Capture the cell that displays the provided text and extract its [x, y] central coordinate. 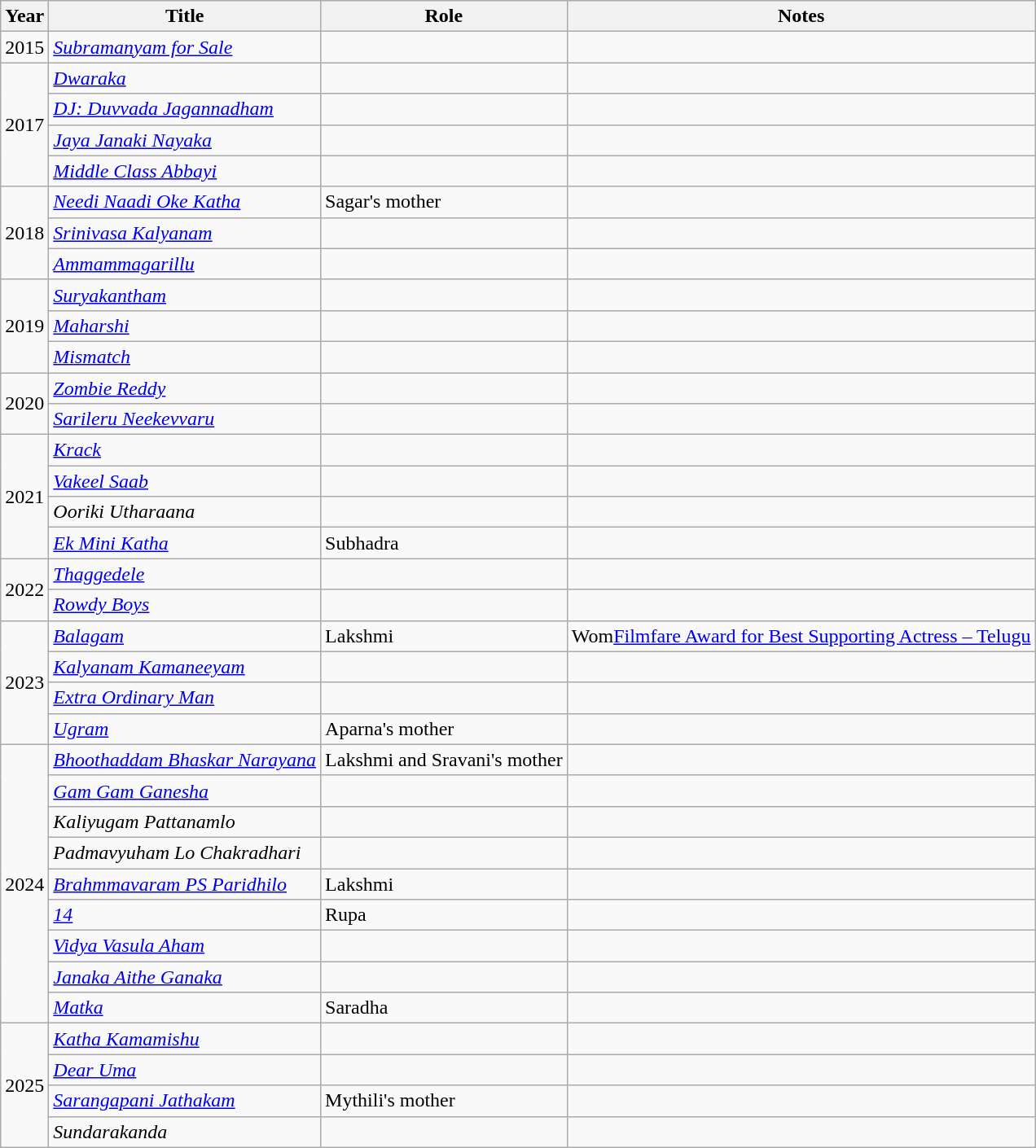
Kalyanam Kamaneeyam [185, 667]
2017 [24, 125]
Lakshmi and Sravani's mother [445, 760]
2025 [24, 1085]
Vakeel Saab [185, 481]
Rupa [445, 915]
Sarangapani Jathakam [185, 1101]
14 [185, 915]
Middle Class Abbayi [185, 171]
Saradha [445, 1008]
Krack [185, 450]
Notes [801, 16]
Brahmmavaram PS Paridhilo [185, 883]
Gam Gam Ganesha [185, 791]
Role [445, 16]
Janaka Aithe Ganaka [185, 977]
Rowdy Boys [185, 605]
Sarileru Neekevvaru [185, 419]
Year [24, 16]
DJ: Duvvada Jagannadham [185, 109]
Kaliyugam Pattanamlo [185, 822]
2015 [24, 47]
Ooriki Utharaana [185, 512]
Padmavyuham Lo Chakradhari [185, 852]
Maharshi [185, 326]
Dear Uma [185, 1070]
Zombie Reddy [185, 388]
2019 [24, 326]
Matka [185, 1008]
Ammammagarillu [185, 264]
Sagar's mother [445, 202]
Katha Kamamishu [185, 1039]
Needi Naadi Oke Katha [185, 202]
WomFilmfare Award for Best Supporting Actress – Telugu [801, 636]
Vidya Vasula Aham [185, 946]
Balagam [185, 636]
Suryakantham [185, 295]
Ek Mini Katha [185, 543]
2023 [24, 682]
Subramanyam for Sale [185, 47]
Extra Ordinary Man [185, 698]
2022 [24, 589]
2018 [24, 233]
Bhoothaddam Bhaskar Narayana [185, 760]
Sundarakanda [185, 1132]
2024 [24, 884]
Aparna's mother [445, 729]
2021 [24, 497]
Mismatch [185, 357]
Thaggedele [185, 574]
Mythili's mother [445, 1101]
Dwaraka [185, 78]
Jaya Janaki Nayaka [185, 140]
Srinivasa Kalyanam [185, 233]
Subhadra [445, 543]
2020 [24, 404]
Title [185, 16]
Ugram [185, 729]
